Return the (x, y) coordinate for the center point of the cell that contains the specified text.  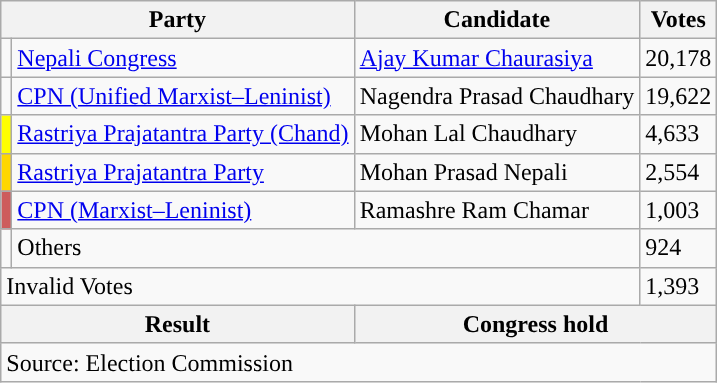
924 (678, 248)
Candidate (497, 20)
Source: Election Commission (359, 362)
4,633 (678, 134)
CPN (Unified Marxist–Leninist) (183, 96)
Others (326, 248)
Ajay Kumar Chaurasiya (497, 58)
Nagendra Prasad Chaudhary (497, 96)
1,003 (678, 210)
CPN (Marxist–Leninist) (183, 210)
Mohan Prasad Nepali (497, 172)
1,393 (678, 286)
20,178 (678, 58)
Result (178, 324)
Invalid Votes (320, 286)
Rastriya Prajatantra Party (Chand) (183, 134)
Nepali Congress (183, 58)
Party (178, 20)
Votes (678, 20)
19,622 (678, 96)
Mohan Lal Chaudhary (497, 134)
2,554 (678, 172)
Rastriya Prajatantra Party (183, 172)
Congress hold (536, 324)
Ramashre Ram Chamar (497, 210)
